Capture the cell that displays the provided text and extract its [x, y] central coordinate. 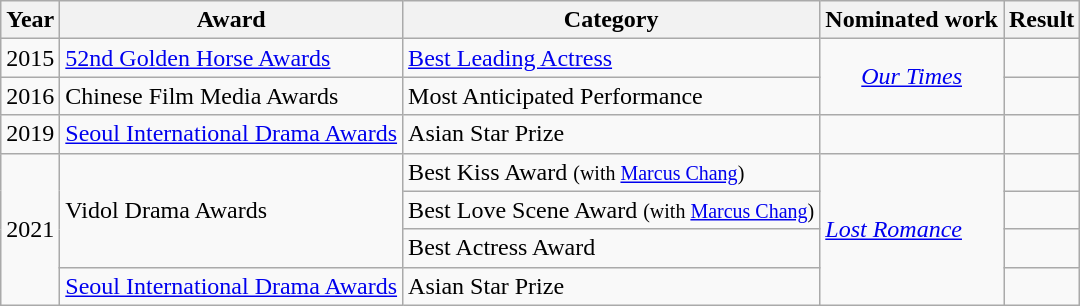
Most Anticipated Performance [612, 96]
Best Actress Award [612, 248]
Best Love Scene Award (with Marcus Chang) [612, 210]
2015 [30, 58]
2021 [30, 229]
Best Kiss Award (with Marcus Chang) [612, 172]
Chinese Film Media Awards [232, 96]
Our Times [912, 77]
Category [612, 20]
Year [30, 20]
Vidol Drama Awards [232, 210]
Best Leading Actress [612, 58]
2019 [30, 134]
Lost Romance [912, 229]
Result [1042, 20]
52nd Golden Horse Awards [232, 58]
Award [232, 20]
2016 [30, 96]
Nominated work [912, 20]
